Return the [x, y] coordinate for the center point of the cell that contains the specified text.  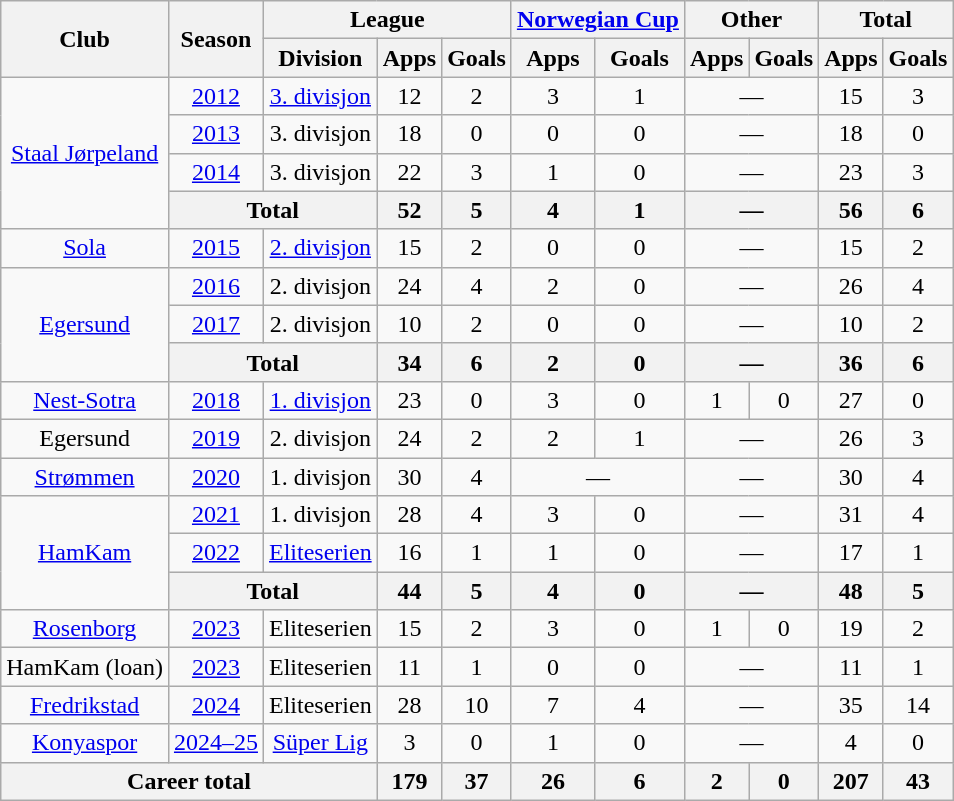
16 [409, 553]
2016 [216, 286]
36 [851, 362]
Rosenborg [85, 629]
HamKam (loan) [85, 667]
2012 [216, 96]
179 [409, 781]
League [387, 20]
Fredrikstad [85, 705]
56 [851, 210]
44 [409, 591]
Sola [85, 248]
Club [85, 39]
22 [409, 172]
35 [851, 705]
2019 [216, 438]
43 [918, 781]
52 [409, 210]
2024–25 [216, 743]
2021 [216, 515]
34 [409, 362]
2015 [216, 248]
12 [409, 96]
Konyaspor [85, 743]
2017 [216, 324]
HamKam [85, 553]
Other [751, 20]
14 [918, 705]
37 [477, 781]
Staal Jørpeland [85, 153]
31 [851, 515]
7 [552, 705]
Süper Lig [320, 743]
2014 [216, 172]
Career total [189, 781]
19 [851, 629]
Nest-Sotra [85, 400]
2022 [216, 553]
2018 [216, 400]
2013 [216, 134]
Norwegian Cup [598, 20]
207 [851, 781]
27 [851, 400]
Season [216, 39]
Strømmen [85, 477]
48 [851, 591]
2020 [216, 477]
2024 [216, 705]
17 [851, 553]
Division [320, 58]
